Output the (x, y) coordinate of the center of the cell containing the given text.  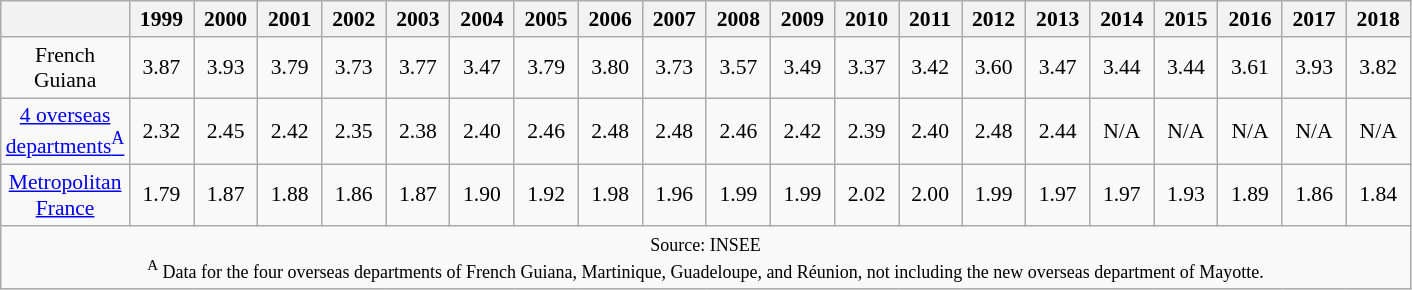
2005 (546, 19)
3.49 (802, 68)
3.61 (1250, 68)
1.90 (482, 196)
2008 (738, 19)
2016 (1250, 19)
3.60 (994, 68)
2002 (354, 19)
2001 (290, 19)
2010 (867, 19)
2012 (994, 19)
2011 (930, 19)
2004 (482, 19)
3.87 (161, 68)
1.88 (290, 196)
2.45 (226, 132)
1.79 (161, 196)
2015 (1186, 19)
2007 (674, 19)
3.77 (418, 68)
1.89 (1250, 196)
2.44 (1058, 132)
2003 (418, 19)
2.39 (867, 132)
2.00 (930, 196)
3.42 (930, 68)
3.57 (738, 68)
2006 (610, 19)
2014 (1122, 19)
2000 (226, 19)
3.82 (1378, 68)
2009 (802, 19)
French Guiana (66, 68)
1.98 (610, 196)
2018 (1378, 19)
1999 (161, 19)
3.37 (867, 68)
3.80 (610, 68)
1.93 (1186, 196)
1.92 (546, 196)
2.38 (418, 132)
2.02 (867, 196)
4 overseas departmentsA (66, 132)
Metropolitan France (66, 196)
2.35 (354, 132)
1.96 (674, 196)
2013 (1058, 19)
2017 (1314, 19)
2.32 (161, 132)
1.84 (1378, 196)
